For the text-containing cell, return its midpoint in (X, Y) coordinate format. 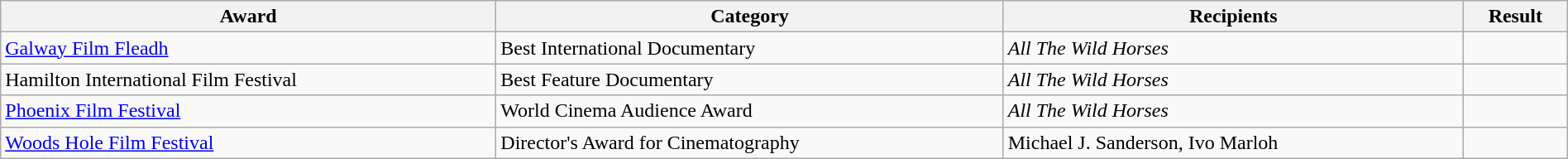
World Cinema Audience Award (749, 111)
Best International Documentary (749, 48)
Recipients (1233, 17)
Category (749, 17)
Michael J. Sanderson, Ivo Marloh (1233, 142)
Woods Hole Film Festival (248, 142)
Award (248, 17)
Director's Award for Cinematography (749, 142)
Phoenix Film Festival (248, 111)
Result (1515, 17)
Galway Film Fleadh (248, 48)
Best Feature Documentary (749, 79)
Hamilton International Film Festival (248, 79)
